Locate the cell with the specified text and output its (X, Y) center coordinate. 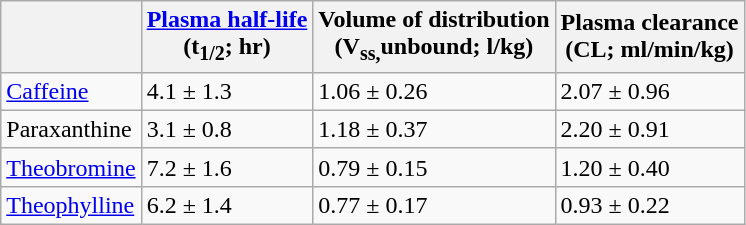
2.20 ± 0.91 (650, 129)
Theophylline (71, 205)
2.07 ± 0.96 (650, 91)
1.20 ± 0.40 (650, 167)
1.06 ± 0.26 (434, 91)
Volume of distribution(Vss,unbound; l/kg) (434, 36)
Plasma half-life(t1/2; hr) (227, 36)
Theobromine (71, 167)
1.18 ± 0.37 (434, 129)
7.2 ± 1.6 (227, 167)
Paraxanthine (71, 129)
0.79 ± 0.15 (434, 167)
6.2 ± 1.4 (227, 205)
Plasma clearance(CL; ml/min/kg) (650, 36)
4.1 ± 1.3 (227, 91)
0.77 ± 0.17 (434, 205)
0.93 ± 0.22 (650, 205)
3.1 ± 0.8 (227, 129)
Caffeine (71, 91)
